Detect which cell encompasses the target text, then output its (x, y) center coordinate. 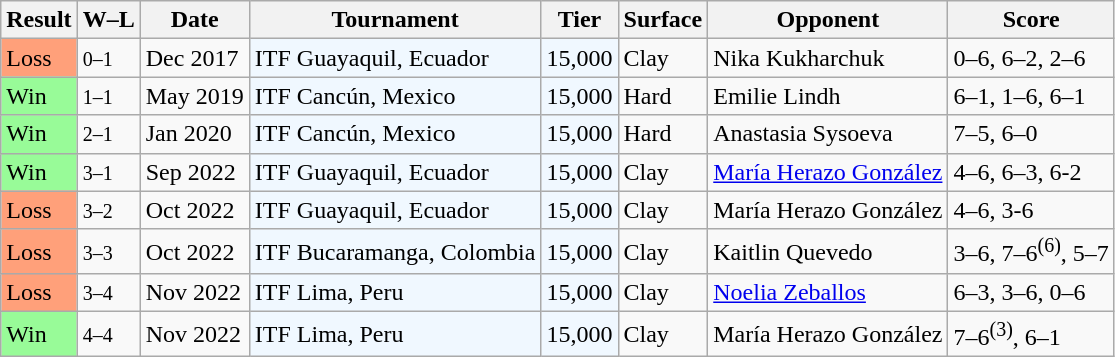
4–6, 3-6 (1031, 210)
Opponent (828, 20)
Anastasia Sysoeva (828, 134)
May 2019 (194, 96)
3–4 (108, 293)
W–L (108, 20)
6–1, 1–6, 6–1 (1031, 96)
Result (39, 20)
Kaitlin Quevedo (828, 252)
Noelia Zeballos (828, 293)
3–2 (108, 210)
Tier (580, 20)
ITF Bucaramanga, Colombia (395, 252)
Jan 2020 (194, 134)
7–5, 6–0 (1031, 134)
1–1 (108, 96)
Sep 2022 (194, 172)
3–3 (108, 252)
Date (194, 20)
Score (1031, 20)
Dec 2017 (194, 58)
Tournament (395, 20)
Surface (663, 20)
Emilie Lindh (828, 96)
7–6(3), 6–1 (1031, 334)
2–1 (108, 134)
3–1 (108, 172)
6–3, 3–6, 0–6 (1031, 293)
4–6, 6–3, 6-2 (1031, 172)
0–1 (108, 58)
3–6, 7–6(6), 5–7 (1031, 252)
0–6, 6–2, 2–6 (1031, 58)
Nika Kukharchuk (828, 58)
4–4 (108, 334)
